Output the [X, Y] coordinate of the center of the cell containing the given text.  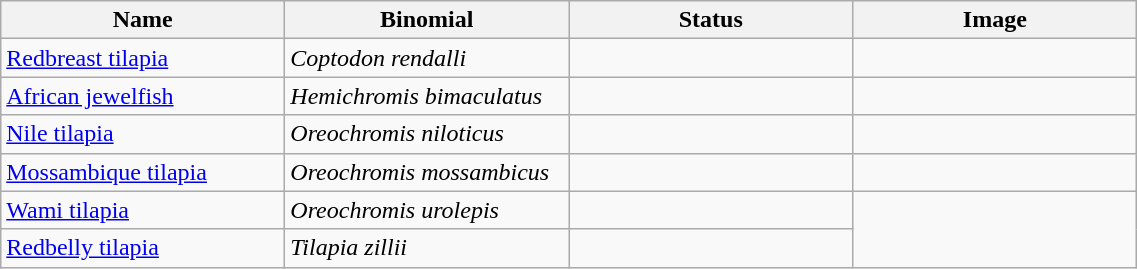
Hemichromis bimaculatus [427, 96]
Binomial [427, 20]
Redbreast tilapia [143, 58]
Name [143, 20]
Status [711, 20]
Redbelly tilapia [143, 248]
Coptodon rendalli [427, 58]
African jewelfish [143, 96]
Nile tilapia [143, 134]
Image [995, 20]
Wami tilapia [143, 210]
Tilapia zillii [427, 248]
Oreochromis urolepis [427, 210]
Oreochromis mossambicus [427, 172]
Oreochromis niloticus [427, 134]
Mossambique tilapia [143, 172]
